Detect which cell encompasses the target text, then output its [X, Y] center coordinate. 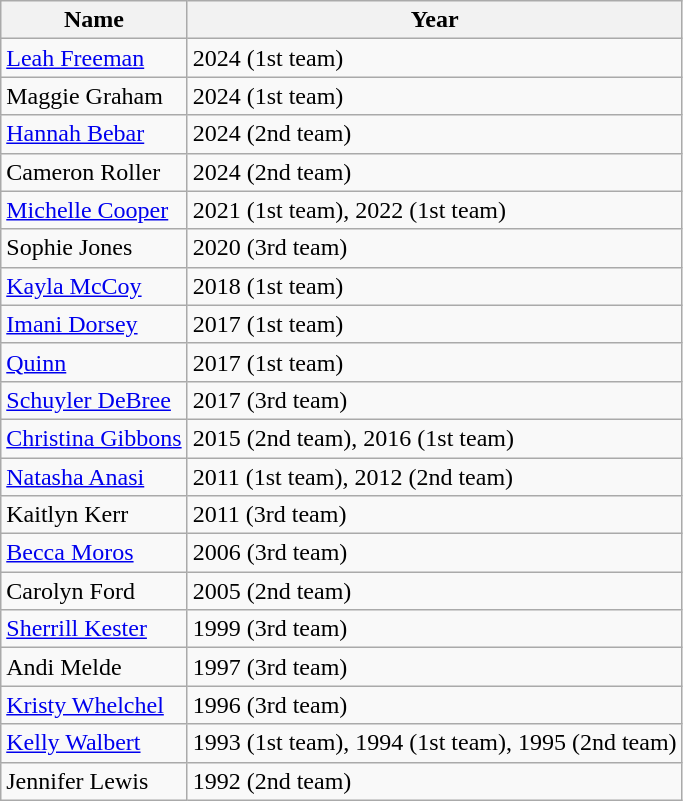
Sherrill Kester [94, 629]
Cameron Roller [94, 172]
Schuyler DeBree [94, 400]
Year [434, 20]
Kaitlyn Kerr [94, 515]
2020 (3rd team) [434, 248]
2018 (1st team) [434, 286]
Andi Melde [94, 667]
Imani Dorsey [94, 324]
2011 (3rd team) [434, 515]
1999 (3rd team) [434, 629]
Kayla McCoy [94, 286]
2015 (2nd team), 2016 (1st team) [434, 438]
Kristy Whelchel [94, 705]
1996 (3rd team) [434, 705]
Michelle Cooper [94, 210]
Kelly Walbert [94, 743]
Leah Freeman [94, 58]
Maggie Graham [94, 96]
Quinn [94, 362]
2005 (2nd team) [434, 591]
1992 (2nd team) [434, 781]
Becca Moros [94, 553]
Name [94, 20]
Hannah Bebar [94, 134]
2017 (3rd team) [434, 400]
2006 (3rd team) [434, 553]
2021 (1st team), 2022 (1st team) [434, 210]
Natasha Anasi [94, 477]
Christina Gibbons [94, 438]
1997 (3rd team) [434, 667]
Jennifer Lewis [94, 781]
2011 (1st team), 2012 (2nd team) [434, 477]
1993 (1st team), 1994 (1st team), 1995 (2nd team) [434, 743]
Carolyn Ford [94, 591]
Sophie Jones [94, 248]
